Pinpoint the cell where the given text exists, returning its (X, Y) midpoint coordinate. 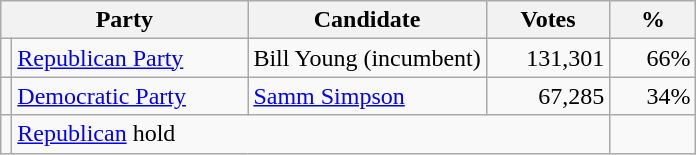
Votes (548, 20)
131,301 (548, 58)
Republican hold (311, 134)
Samm Simpson (367, 96)
% (653, 20)
Party (124, 20)
67,285 (548, 96)
Democratic Party (130, 96)
Candidate (367, 20)
Republican Party (130, 58)
66% (653, 58)
Bill Young (incumbent) (367, 58)
34% (653, 96)
